Find where the given text appears and provide that cell's center as (x, y) coordinate. 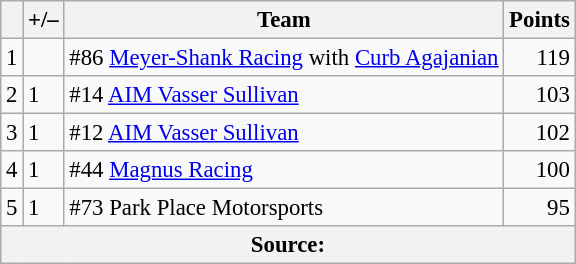
103 (540, 95)
95 (540, 208)
Points (540, 20)
119 (540, 58)
5 (12, 208)
2 (12, 95)
#86 Meyer-Shank Racing with Curb Agajanian (284, 58)
3 (12, 133)
#12 AIM Vasser Sullivan (284, 133)
#73 Park Place Motorsports (284, 208)
Team (284, 20)
102 (540, 133)
100 (540, 170)
4 (12, 170)
+/– (44, 20)
#44 Magnus Racing (284, 170)
#14 AIM Vasser Sullivan (284, 95)
Source: (288, 245)
